For the text-containing cell, return its midpoint in (x, y) coordinate format. 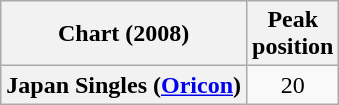
Chart (2008) (124, 34)
Japan Singles (Oricon) (124, 85)
20 (293, 85)
Peakposition (293, 34)
